Search for the cell housing the specified text and yield its [x, y] center coordinate. 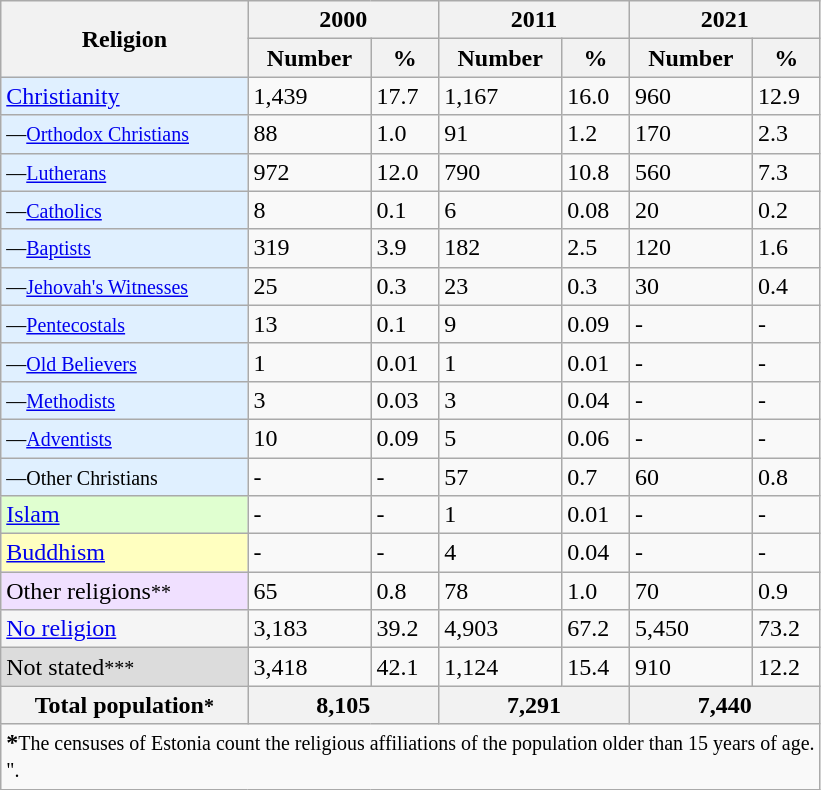
Other religions** [124, 591]
0.08 [596, 210]
10 [310, 438]
0.7 [596, 477]
0.06 [596, 438]
560 [690, 172]
8,105 [344, 705]
120 [690, 248]
Christianity [124, 96]
0.9 [786, 591]
0.4 [786, 286]
—Catholics [124, 210]
12.9 [786, 96]
960 [690, 96]
39.2 [405, 629]
2000 [344, 20]
78 [500, 591]
6 [500, 210]
91 [500, 134]
3,418 [310, 667]
1,167 [500, 96]
—Baptists [124, 248]
9 [500, 324]
—Pentecostals [124, 324]
16.0 [596, 96]
0.2 [786, 210]
73.2 [786, 629]
—Methodists [124, 400]
15.4 [596, 667]
70 [690, 591]
12.0 [405, 172]
5,450 [690, 629]
1.2 [596, 134]
910 [690, 667]
65 [310, 591]
182 [500, 248]
—Jehovah's Witnesses [124, 286]
Not stated*** [124, 667]
Islam [124, 515]
8 [310, 210]
2.5 [596, 248]
5 [500, 438]
1,124 [500, 667]
2.3 [786, 134]
0.03 [405, 400]
13 [310, 324]
4 [500, 553]
—Lutherans [124, 172]
2011 [534, 20]
25 [310, 286]
Total population* [124, 705]
57 [500, 477]
No religion [124, 629]
12.2 [786, 667]
17.7 [405, 96]
7,440 [724, 705]
319 [310, 248]
3,183 [310, 629]
60 [690, 477]
Religion [124, 39]
3.9 [405, 248]
7,291 [534, 705]
170 [690, 134]
1.6 [786, 248]
30 [690, 286]
67.2 [596, 629]
*The censuses of Estonia count the religious affiliations of the population older than 15 years of age.". [410, 756]
88 [310, 134]
7.3 [786, 172]
—Orthodox Christians [124, 134]
Buddhism [124, 553]
972 [310, 172]
—Other Christians [124, 477]
4,903 [500, 629]
20 [690, 210]
42.1 [405, 667]
790 [500, 172]
—Old Believers [124, 362]
—Adventists [124, 438]
23 [500, 286]
2021 [724, 20]
1,439 [310, 96]
10.8 [596, 172]
